Return (X, Y) of the center of cell containing provided text 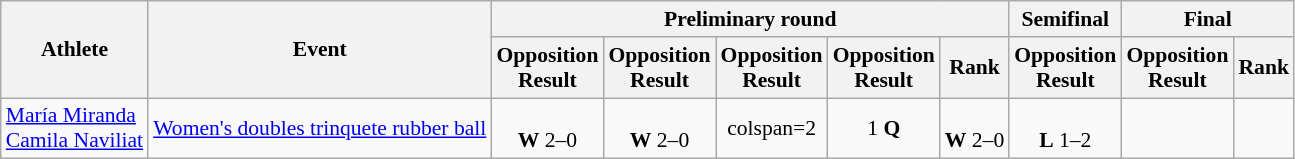
Women's doubles trinquete rubber ball (320, 128)
L 1–2 (1065, 128)
María Miranda Camila Naviliat (74, 128)
Preliminary round (750, 19)
Final (1208, 19)
Athlete (74, 50)
colspan=2 (772, 128)
Event (320, 50)
Semifinal (1065, 19)
1 Q (884, 128)
